Find where the given text appears and provide that cell's center as (x, y) coordinate. 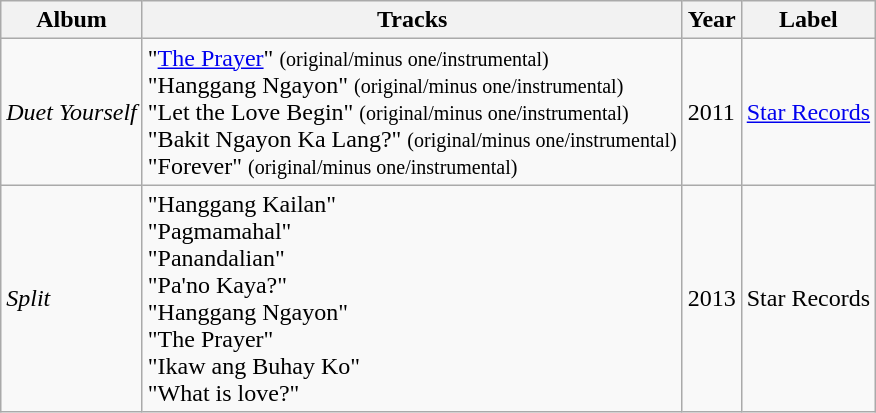
2011 (712, 112)
Split (72, 298)
Label (808, 20)
2013 (712, 298)
Duet Yourself (72, 112)
"Hanggang Kailan" "Pagmamahal" "Panandalian" "Pa'no Kaya?" "Hanggang Ngayon" "The Prayer" "Ikaw ang Buhay Ko" "What is love?" (412, 298)
Album (72, 20)
Year (712, 20)
Tracks (412, 20)
